Identify which cell holds the provided text, then report its (X, Y) central coordinate. 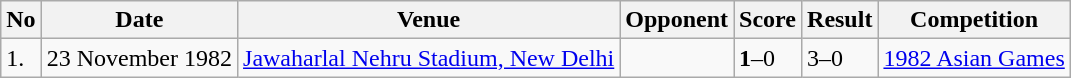
Opponent (677, 20)
Result (840, 20)
Jawaharlal Nehru Stadium, New Delhi (429, 58)
3–0 (840, 58)
Date (139, 20)
1. (21, 58)
1982 Asian Games (974, 58)
23 November 1982 (139, 58)
No (21, 20)
1–0 (768, 58)
Competition (974, 20)
Venue (429, 20)
Score (768, 20)
